Output the (X, Y) coordinate of the center of the cell containing the given text.  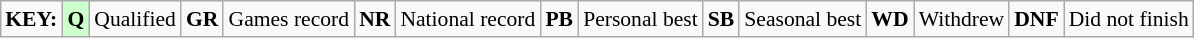
Seasonal best (802, 19)
Games record (288, 19)
WD (890, 19)
GR (202, 19)
Did not finish (1129, 19)
National record (468, 19)
KEY: (31, 19)
PB (559, 19)
Q (76, 19)
DNF (1036, 19)
Qualified (135, 19)
Personal best (640, 19)
NR (374, 19)
Withdrew (962, 19)
SB (722, 19)
